From the cell containing the given text, extract its center point as (x, y) coordinate. 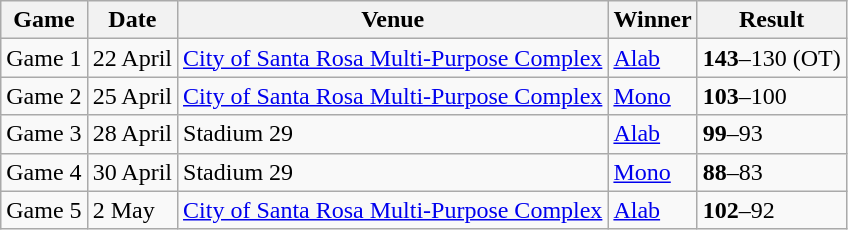
22 April (132, 58)
Game 3 (44, 134)
2 May (132, 210)
88–83 (772, 172)
Date (132, 20)
102–92 (772, 210)
103–100 (772, 96)
Game (44, 20)
30 April (132, 172)
99–93 (772, 134)
Venue (393, 20)
143–130 (OT) (772, 58)
Game 5 (44, 210)
25 April (132, 96)
Game 4 (44, 172)
Game 1 (44, 58)
28 April (132, 134)
Game 2 (44, 96)
Result (772, 20)
Winner (652, 20)
